Locate the cell with the specified text and output its [x, y] center coordinate. 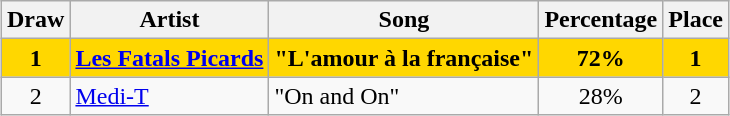
"L'amour à la française" [404, 58]
Medi-T [170, 96]
Draw [36, 20]
Les Fatals Picards [170, 58]
Place [696, 20]
Percentage [601, 20]
28% [601, 96]
Artist [170, 20]
Song [404, 20]
"On and On" [404, 96]
72% [601, 58]
